Extract the [x, y] coordinate from the center of the cell holding the provided text.  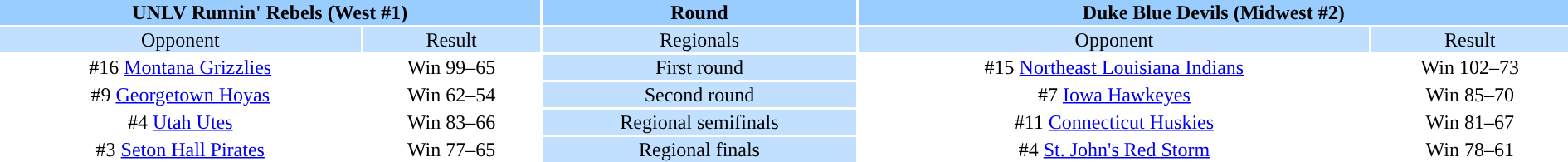
#9 Georgetown Hoyas [181, 95]
Regional semifinals [700, 122]
Win 102–73 [1470, 67]
Regionals [700, 40]
Win 77–65 [451, 150]
Win 83–66 [451, 122]
Win 62–54 [451, 95]
Win 81–67 [1470, 122]
#4 St. John's Red Storm [1113, 150]
#3 Seton Hall Pirates [181, 150]
First round [700, 67]
Win 85–70 [1470, 95]
#11 Connecticut Huskies [1113, 122]
#15 Northeast Louisiana Indians [1113, 67]
Round [700, 12]
#16 Montana Grizzlies [181, 67]
#4 Utah Utes [181, 122]
Win 78–61 [1470, 150]
Duke Blue Devils (Midwest #2) [1213, 12]
#7 Iowa Hawkeyes [1113, 95]
Win 99–65 [451, 67]
Second round [700, 95]
UNLV Runnin' Rebels (West #1) [270, 12]
Regional finals [700, 150]
